Return the [x, y] coordinate for the center point of the cell that contains the specified text.  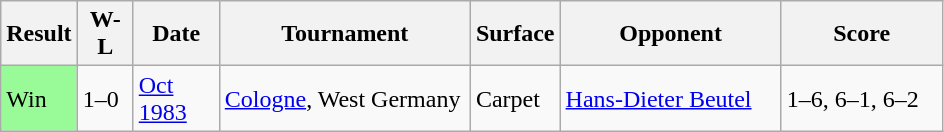
Win [39, 98]
Surface [515, 34]
Opponent [670, 34]
Score [862, 34]
Cologne, West Germany [344, 98]
W-L [105, 34]
Tournament [344, 34]
Hans-Dieter Beutel [670, 98]
Oct 1983 [176, 98]
Date [176, 34]
Result [39, 34]
1–0 [105, 98]
1–6, 6–1, 6–2 [862, 98]
Carpet [515, 98]
